Pinpoint the cell where the given text exists, returning its (x, y) midpoint coordinate. 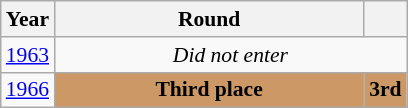
Round (209, 19)
Did not enter (230, 55)
Third place (209, 90)
1966 (28, 90)
3rd (386, 90)
Year (28, 19)
1963 (28, 55)
